Scan for the cell matching the given text and deliver its [X, Y] coordinate at center. 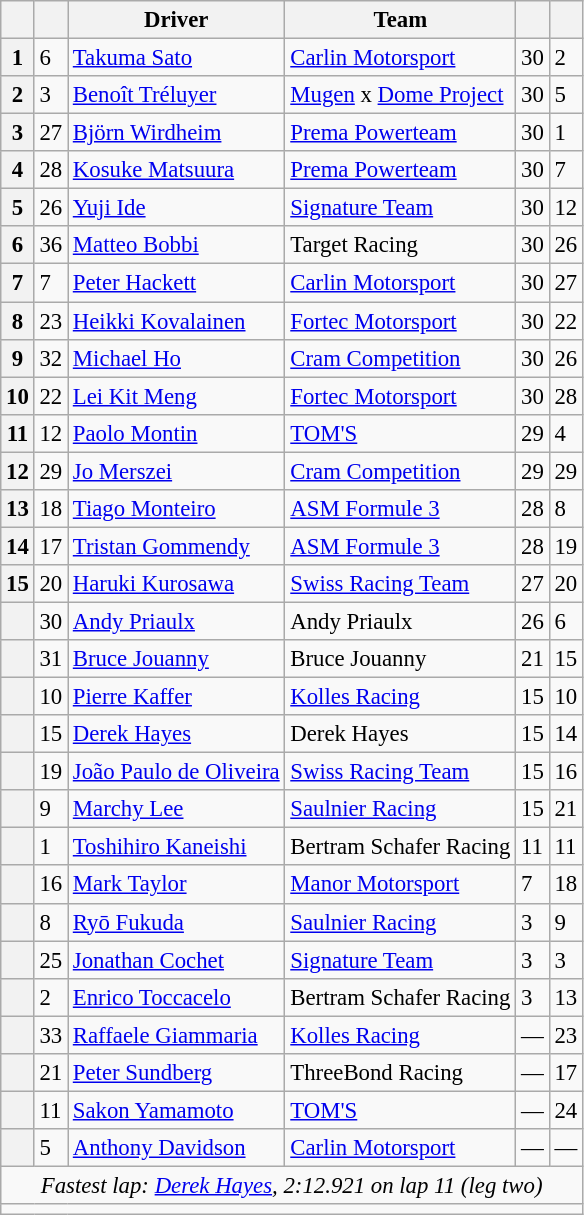
Anthony Davidson [176, 1148]
Toshihiro Kaneishi [176, 847]
Benoît Tréluyer [176, 95]
Peter Sundberg [176, 1073]
Mugen x Dome Project [400, 95]
Raffaele Giammaria [176, 1035]
Tiago Monteiro [176, 509]
Björn Wirdheim [176, 133]
ThreeBond Racing [400, 1073]
Manor Motorsport [400, 885]
Jo Merszei [176, 471]
Haruki Kurosawa [176, 584]
Paolo Montin [176, 433]
Marchy Lee [176, 809]
Jonathan Cochet [176, 960]
Matteo Bobbi [176, 245]
Lei Kit Meng [176, 396]
24 [566, 1110]
Sakon Yamamoto [176, 1110]
36 [50, 245]
32 [50, 358]
25 [50, 960]
Mark Taylor [176, 885]
Heikki Kovalainen [176, 321]
Michael Ho [176, 358]
Kosuke Matsuura [176, 170]
Fastest lap: Derek Hayes, 2:12.921 on lap 11 (leg two) [292, 1185]
Peter Hackett [176, 283]
Pierre Kaffer [176, 697]
31 [50, 659]
Yuji Ide [176, 208]
João Paulo de Oliveira [176, 772]
Ryō Fukuda [176, 922]
Driver [176, 20]
Takuma Sato [176, 58]
Enrico Toccacelo [176, 997]
Target Racing [400, 245]
33 [50, 1035]
Team [400, 20]
Tristan Gommendy [176, 546]
